Return the (X, Y) coordinate for the center point of the cell that contains the specified text.  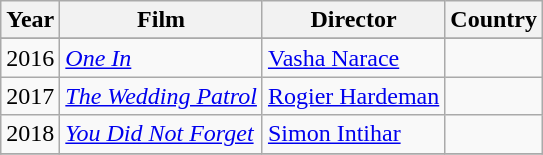
Year (30, 20)
Country (494, 20)
Rogier Hardeman (353, 96)
2018 (30, 134)
Director (353, 20)
2016 (30, 58)
Film (162, 20)
Simon Intihar (353, 134)
One In (162, 58)
The Wedding Patrol (162, 96)
2017 (30, 96)
You Did Not Forget (162, 134)
Vasha Narace (353, 58)
